Find where the given text appears and provide that cell's center as [X, Y] coordinate. 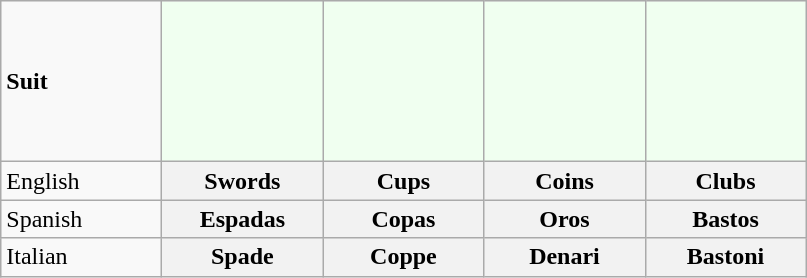
Suit [82, 82]
Coppe [404, 257]
Coins [564, 181]
Clubs [726, 181]
Oros [564, 219]
Espadas [242, 219]
Bastoni [726, 257]
Bastos [726, 219]
Swords [242, 181]
Denari [564, 257]
Italian [82, 257]
Cups [404, 181]
English [82, 181]
Copas [404, 219]
Spade [242, 257]
Spanish [82, 219]
